Search for the cell housing the specified text and yield its [x, y] center coordinate. 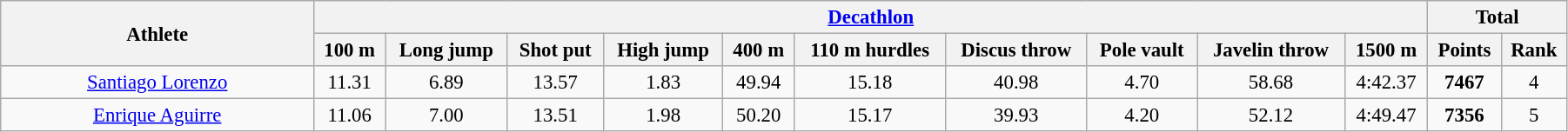
39.93 [1016, 115]
11.31 [350, 82]
13.57 [555, 82]
Total [1498, 17]
7356 [1464, 115]
1.83 [663, 82]
1500 m [1385, 50]
Enrique Aguirre [157, 115]
Shot put [555, 50]
Javelin throw [1271, 50]
58.68 [1271, 82]
40.98 [1016, 82]
Points [1464, 50]
High jump [663, 50]
Discus throw [1016, 50]
4:42.37 [1385, 82]
6.89 [446, 82]
15.17 [870, 115]
4 [1533, 82]
Decathlon [871, 17]
4:49.47 [1385, 115]
Rank [1533, 50]
Pole vault [1142, 50]
50.20 [759, 115]
100 m [350, 50]
7467 [1464, 82]
4.20 [1142, 115]
Athlete [157, 33]
13.51 [555, 115]
5 [1533, 115]
4.70 [1142, 82]
110 m hurdles [870, 50]
Long jump [446, 50]
49.94 [759, 82]
52.12 [1271, 115]
1.98 [663, 115]
Santiago Lorenzo [157, 82]
11.06 [350, 115]
400 m [759, 50]
15.18 [870, 82]
7.00 [446, 115]
